For the text-containing cell, return its midpoint in (X, Y) coordinate format. 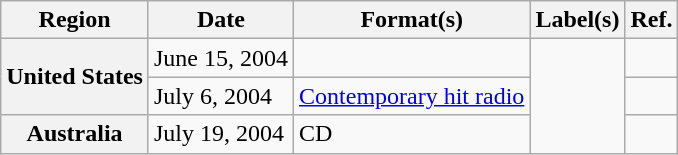
July 19, 2004 (220, 134)
June 15, 2004 (220, 58)
United States (75, 77)
Region (75, 20)
Format(s) (412, 20)
Date (220, 20)
Ref. (652, 20)
Label(s) (578, 20)
CD (412, 134)
Contemporary hit radio (412, 96)
Australia (75, 134)
July 6, 2004 (220, 96)
